Find where the given text appears and provide that cell's center as (X, Y) coordinate. 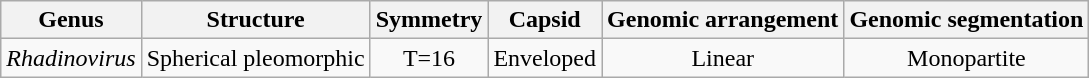
Spherical pleomorphic (256, 58)
T=16 (429, 58)
Genomic segmentation (966, 20)
Monopartite (966, 58)
Symmetry (429, 20)
Enveloped (545, 58)
Capsid (545, 20)
Structure (256, 20)
Genus (71, 20)
Linear (723, 58)
Genomic arrangement (723, 20)
Rhadinovirus (71, 58)
